Find where the given text appears and provide that cell's center as [X, Y] coordinate. 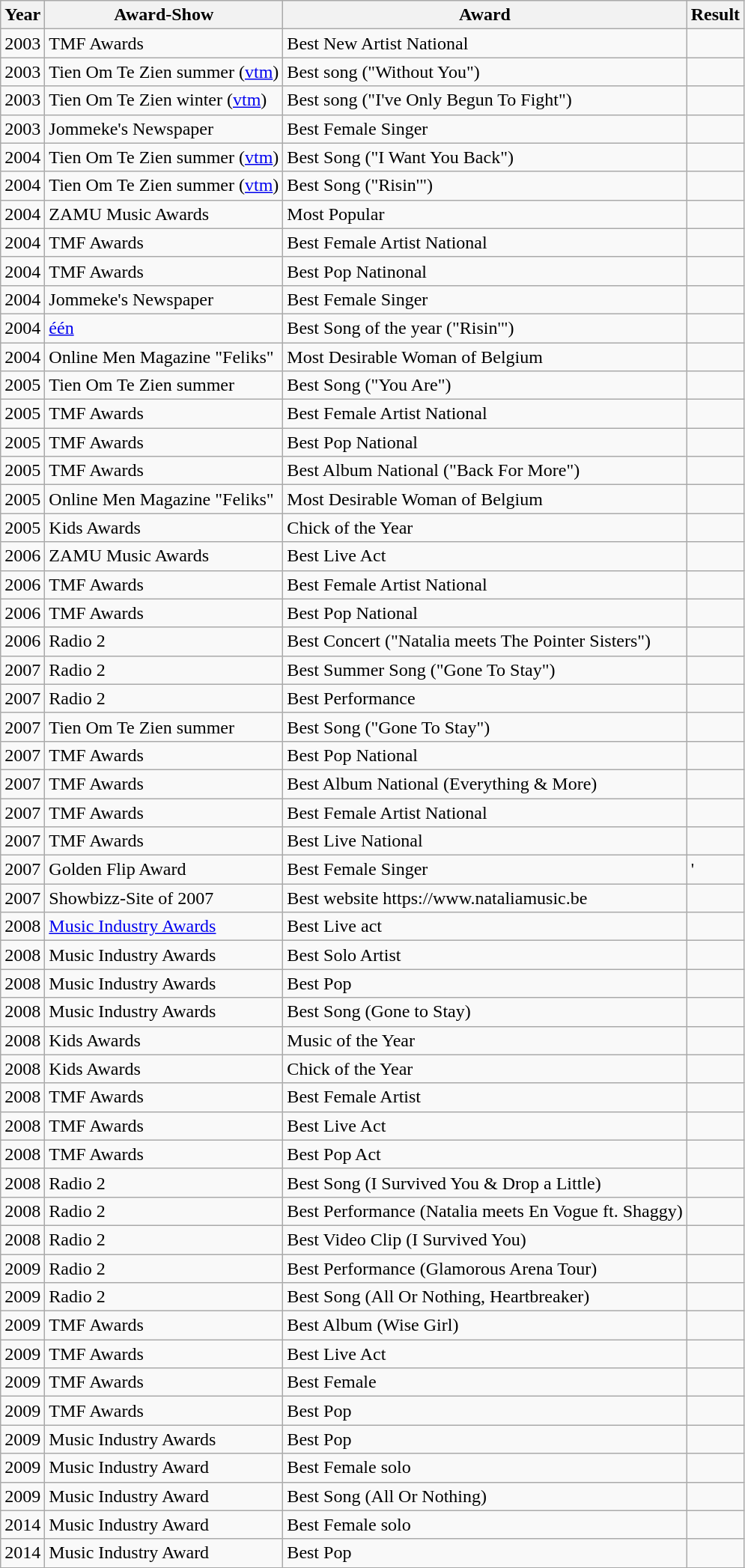
Best Song (All Or Nothing) [485, 1496]
Best Song of the year ("Risin'") [485, 328]
Best Performance (Natalia meets En Vogue ft. Shaggy) [485, 1211]
' [715, 870]
Music of the Year [485, 1040]
Best song ("I've Only Begun To Fight") [485, 100]
Award [485, 15]
Best Pop Act [485, 1154]
Golden Flip Award [164, 870]
Best Video Clip (I Survived You) [485, 1239]
Result [715, 15]
Best Performance [485, 698]
Best Female Artist [485, 1097]
Best Album (Wise Girl) [485, 1326]
Best Song (I Survived You & Drop a Little) [485, 1183]
Best Solo Artist [485, 955]
Best Song ("You Are") [485, 385]
Best website https://www.nataliamusic.be [485, 898]
Year [22, 15]
Best Song ("Gone To Stay") [485, 727]
Best Female [485, 1382]
één [164, 328]
Most Popular [485, 214]
Best Album National (Everything & More) [485, 784]
Best Concert ("Natalia meets The Pointer Sisters") [485, 641]
Best Summer Song ("Gone To Stay") [485, 670]
Best New Artist National [485, 43]
Tien Om Te Zien winter (vtm) [164, 100]
Showbizz-Site of 2007 [164, 898]
Award-Show [164, 15]
Best Pop Natinonal [485, 271]
Best Song (All Or Nothing, Heartbreaker) [485, 1297]
Best Live act [485, 927]
Best Song ("Risin'") [485, 186]
Best Live National [485, 841]
Best Song ("I Want You Back") [485, 157]
Best song ("Without You") [485, 72]
Best Album National ("Back For More") [485, 471]
Best Song (Gone to Stay) [485, 1012]
Best Performance (Glamorous Arena Tour) [485, 1269]
